Find where the given text appears and provide that cell's center as (x, y) coordinate. 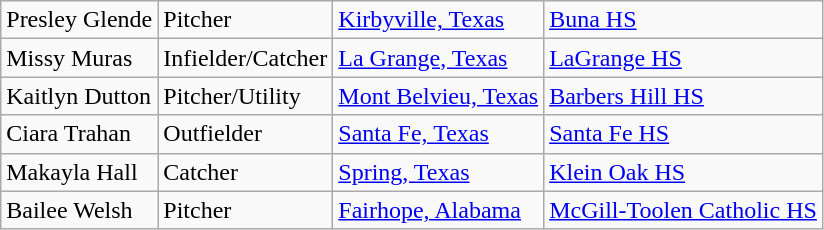
Buna HS (684, 20)
Bailee Welsh (80, 210)
Santa Fe, Texas (438, 134)
Kirbyville, Texas (438, 20)
Fairhope, Alabama (438, 210)
Kaitlyn Dutton (80, 96)
Barbers Hill HS (684, 96)
Klein Oak HS (684, 172)
Pitcher/Utility (246, 96)
LaGrange HS (684, 58)
Mont Belvieu, Texas (438, 96)
Ciara Trahan (80, 134)
Santa Fe HS (684, 134)
Missy Muras (80, 58)
Presley Glende (80, 20)
Catcher (246, 172)
Makayla Hall (80, 172)
Spring, Texas (438, 172)
McGill-Toolen Catholic HS (684, 210)
Outfielder (246, 134)
La Grange, Texas (438, 58)
Infielder/Catcher (246, 58)
